Return (x, y) of the center of cell containing provided text 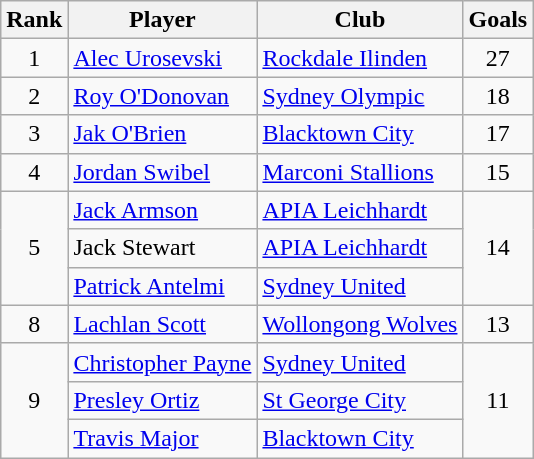
Jack Stewart (162, 248)
1 (34, 58)
Patrick Antelmi (162, 286)
13 (498, 324)
Marconi Stallions (360, 172)
Christopher Payne (162, 362)
St George City (360, 400)
Club (360, 20)
5 (34, 248)
17 (498, 134)
Jordan Swibel (162, 172)
Travis Major (162, 438)
Jack Armson (162, 210)
3 (34, 134)
Rank (34, 20)
11 (498, 400)
8 (34, 324)
Goals (498, 20)
Wollongong Wolves (360, 324)
Player (162, 20)
18 (498, 96)
Jak O'Brien (162, 134)
Sydney Olympic (360, 96)
9 (34, 400)
2 (34, 96)
27 (498, 58)
4 (34, 172)
Alec Urosevski (162, 58)
Roy O'Donovan (162, 96)
Presley Ortiz (162, 400)
14 (498, 248)
Lachlan Scott (162, 324)
Rockdale Ilinden (360, 58)
15 (498, 172)
